Output the (X, Y) coordinate of the center of the cell containing the given text.  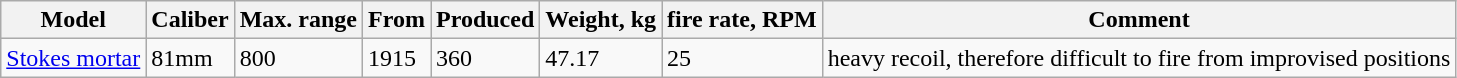
Caliber (190, 20)
heavy recoil, therefore difficult to fire from improvised positions (1139, 58)
fire rate, RPM (742, 20)
Comment (1139, 20)
360 (484, 58)
800 (298, 58)
Stokes mortar (74, 58)
From (397, 20)
1915 (397, 58)
Produced (484, 20)
47.17 (601, 58)
Max. range (298, 20)
Model (74, 20)
25 (742, 58)
81mm (190, 58)
Weight, kg (601, 20)
